Detect which cell encompasses the target text, then output its (x, y) center coordinate. 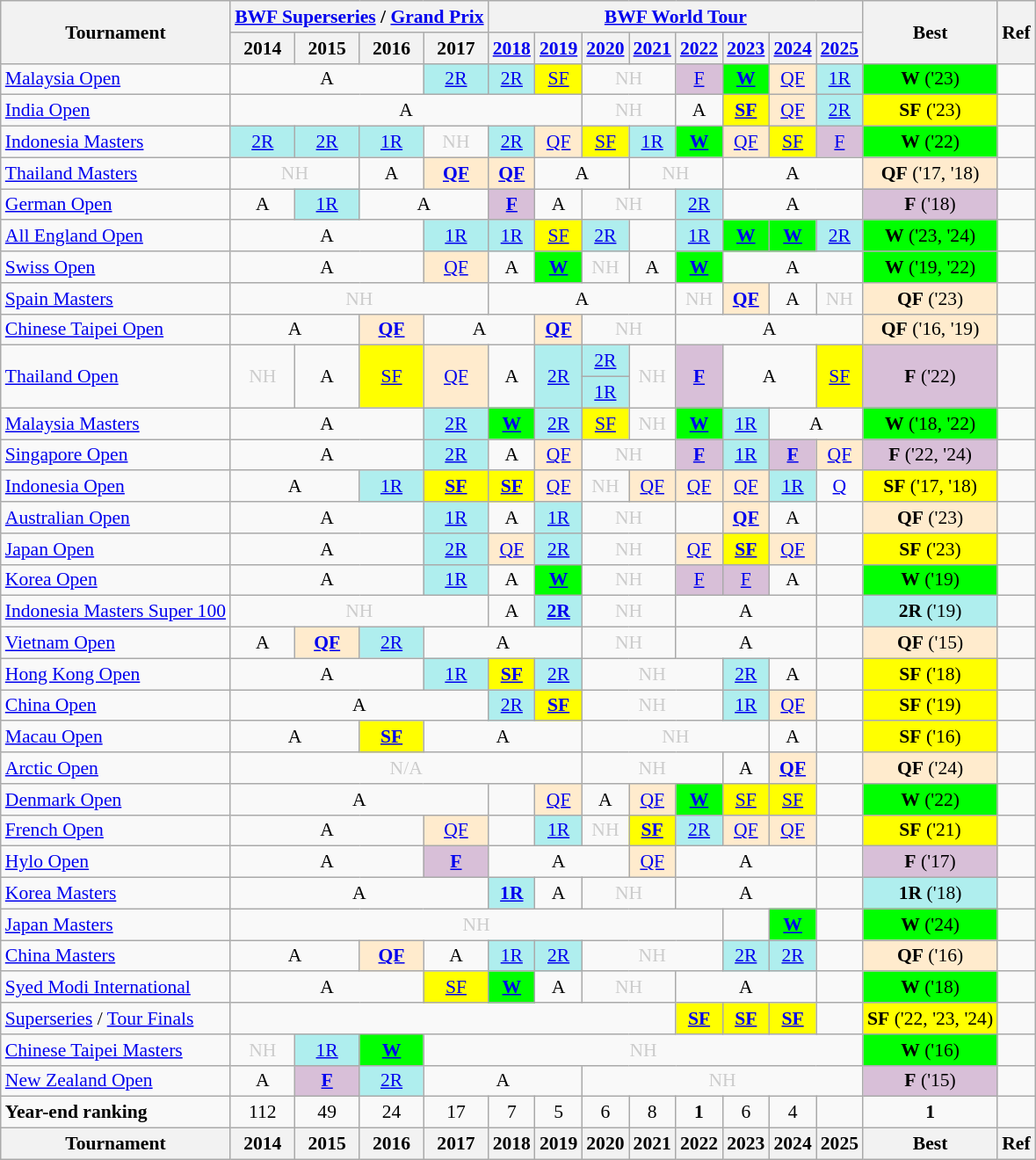
Superseries / Tour Finals (116, 1019)
Thailand Open (116, 376)
W ('18, '22) (930, 424)
Chinese Taipei Open (116, 330)
5 (559, 1113)
49 (327, 1113)
F ('15) (930, 1081)
Indonesia Masters (116, 142)
QF ('16, '19) (930, 330)
Swiss Open (116, 267)
Thailand Masters (116, 173)
Hong Kong Open (116, 674)
China Open (116, 706)
112 (262, 1113)
QF ('24) (930, 768)
2R ('19) (930, 612)
China Masters (116, 956)
SF ('18) (930, 674)
Year-end ranking (116, 1113)
N/A (406, 768)
7 (511, 1113)
17 (455, 1113)
SF ('21) (930, 830)
QF ('17, '18) (930, 173)
W ('23, '24) (930, 236)
India Open (116, 111)
W ('18) (930, 988)
SF ('16) (930, 737)
SF ('17, '18) (930, 487)
W ('16) (930, 1050)
BWF World Tour (676, 17)
W ('19) (930, 580)
Australian Open (116, 518)
QF ('16) (930, 956)
W ('23) (930, 79)
F ('22) (930, 376)
Vietnam Open (116, 643)
Chinese Taipei Masters (116, 1050)
All England Open (116, 236)
F ('18) (930, 205)
Singapore Open (116, 455)
German Open (116, 205)
Spain Masters (116, 299)
French Open (116, 830)
SF ('22, '23, '24) (930, 1019)
Korea Open (116, 580)
SF ('19) (930, 706)
BWF Superseries / Grand Prix (359, 17)
Japan Masters (116, 924)
Malaysia Open (116, 79)
Hylo Open (116, 862)
Macau Open (116, 737)
Indonesia Masters Super 100 (116, 612)
Syed Modi International (116, 988)
Korea Masters (116, 894)
W ('19, '22) (930, 267)
Malaysia Masters (116, 424)
W ('24) (930, 924)
Denmark Open (116, 800)
New Zealand Open (116, 1081)
Arctic Open (116, 768)
QF ('15) (930, 643)
Q (840, 487)
4 (793, 1113)
F ('22, '24) (930, 455)
1R ('18) (930, 894)
F ('17) (930, 862)
24 (392, 1113)
Japan Open (116, 549)
8 (652, 1113)
Indonesia Open (116, 487)
